Provide the [X, Y] coordinate of the cell's center where the given text is located.  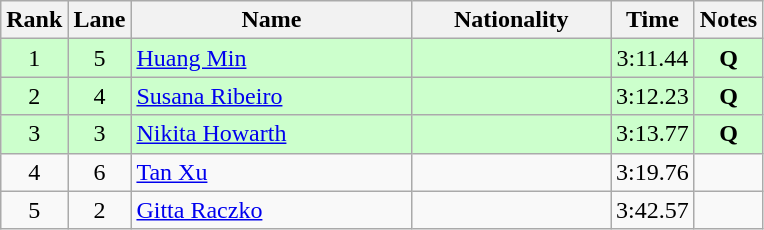
Rank [34, 20]
6 [100, 172]
3:13.77 [653, 134]
Name [272, 20]
Huang Min [272, 58]
Time [653, 20]
3:19.76 [653, 172]
3:12.23 [653, 96]
Tan Xu [272, 172]
Nikita Howarth [272, 134]
3:42.57 [653, 210]
Nationality [512, 20]
3:11.44 [653, 58]
Susana Ribeiro [272, 96]
Notes [728, 20]
1 [34, 58]
Lane [100, 20]
Gitta Raczko [272, 210]
